Provide the [x, y] coordinate of the cell's center where the given text is located.  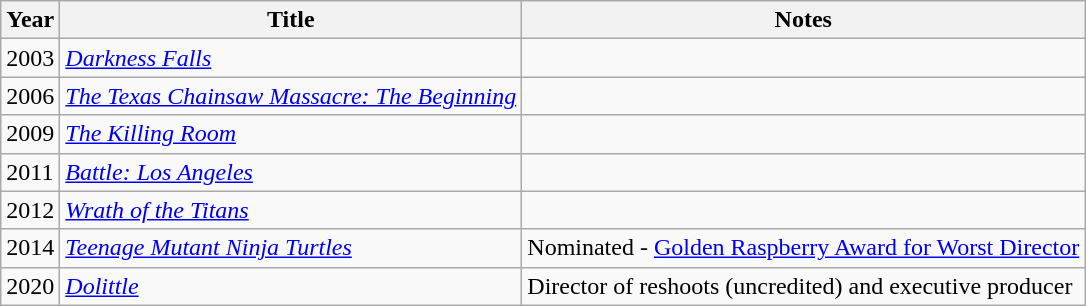
Teenage Mutant Ninja Turtles [291, 248]
2020 [30, 286]
Dolittle [291, 286]
2009 [30, 134]
2006 [30, 96]
Wrath of the Titans [291, 210]
Battle: Los Angeles [291, 172]
Notes [804, 20]
Year [30, 20]
2003 [30, 58]
2011 [30, 172]
Nominated - Golden Raspberry Award for Worst Director [804, 248]
The Texas Chainsaw Massacre: The Beginning [291, 96]
2014 [30, 248]
2012 [30, 210]
Title [291, 20]
The Killing Room [291, 134]
Darkness Falls [291, 58]
Director of reshoots (uncredited) and executive producer [804, 286]
